Scan for the cell matching the given text and deliver its [x, y] coordinate at center. 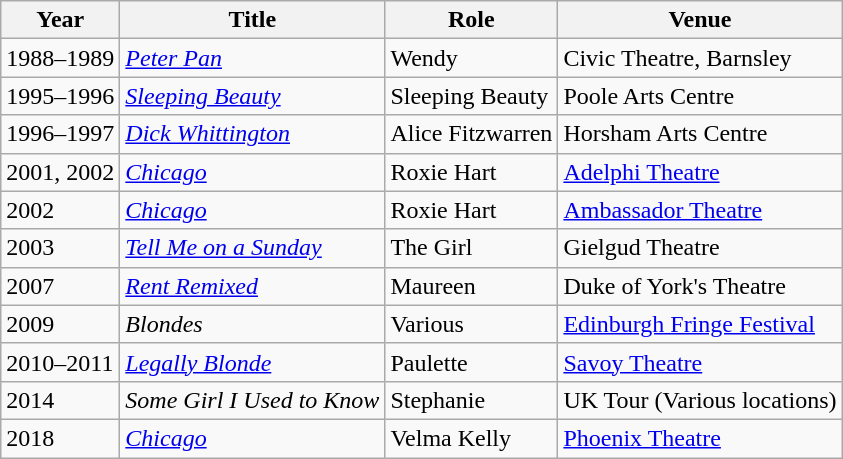
Wendy [472, 58]
Poole Arts Centre [700, 96]
2018 [60, 438]
Peter Pan [252, 58]
Velma Kelly [472, 438]
The Girl [472, 248]
Horsham Arts Centre [700, 134]
Various [472, 324]
Civic Theatre, Barnsley [700, 58]
Adelphi Theatre [700, 172]
Role [472, 20]
1988–1989 [60, 58]
Venue [700, 20]
Duke of York's Theatre [700, 286]
Some Girl I Used to Know [252, 400]
2010–2011 [60, 362]
Paulette [472, 362]
Alice Fitzwarren [472, 134]
1996–1997 [60, 134]
Blondes [252, 324]
Title [252, 20]
Tell Me on a Sunday [252, 248]
Legally Blonde [252, 362]
2001, 2002 [60, 172]
1995–1996 [60, 96]
Stephanie [472, 400]
Rent Remixed [252, 286]
2009 [60, 324]
2014 [60, 400]
Ambassador Theatre [700, 210]
Savoy Theatre [700, 362]
Gielgud Theatre [700, 248]
Phoenix Theatre [700, 438]
Maureen [472, 286]
Year [60, 20]
UK Tour (Various locations) [700, 400]
Dick Whittington [252, 134]
2003 [60, 248]
Edinburgh Fringe Festival [700, 324]
2002 [60, 210]
2007 [60, 286]
